Capture the cell that displays the provided text and extract its [X, Y] central coordinate. 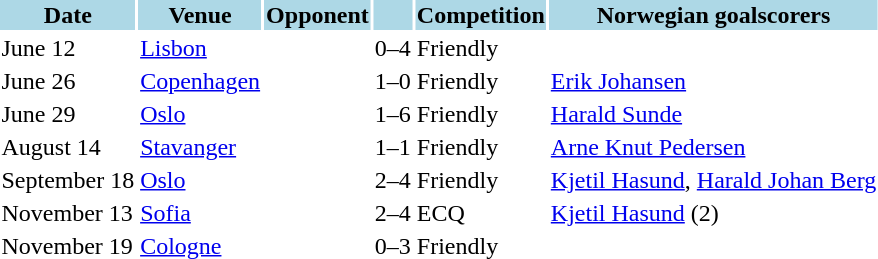
Stavanger [200, 147]
June 12 [68, 48]
1–6 [392, 114]
Kjetil Hasund (2) [713, 213]
Competition [480, 15]
Sofia [200, 213]
August 14 [68, 147]
Kjetil Hasund, Harald Johan Berg [713, 180]
Arne Knut Pedersen [713, 147]
Opponent [318, 15]
Norwegian goalscorers [713, 15]
Copenhagen [200, 81]
November 13 [68, 213]
1–1 [392, 147]
Harald Sunde [713, 114]
ECQ [480, 213]
June 26 [68, 81]
September 18 [68, 180]
0–4 [392, 48]
Date [68, 15]
June 29 [68, 114]
Venue [200, 15]
Lisbon [200, 48]
1–0 [392, 81]
Erik Johansen [713, 81]
